Provide the (x, y) coordinate of the cell's center where the given text is located.  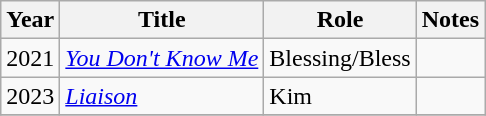
Title (162, 20)
2021 (30, 58)
Liaison (162, 96)
Blessing/Bless (340, 58)
You Don't Know Me (162, 58)
Role (340, 20)
2023 (30, 96)
Kim (340, 96)
Year (30, 20)
Notes (450, 20)
